Output the (x, y) coordinate of the center of the cell containing the given text.  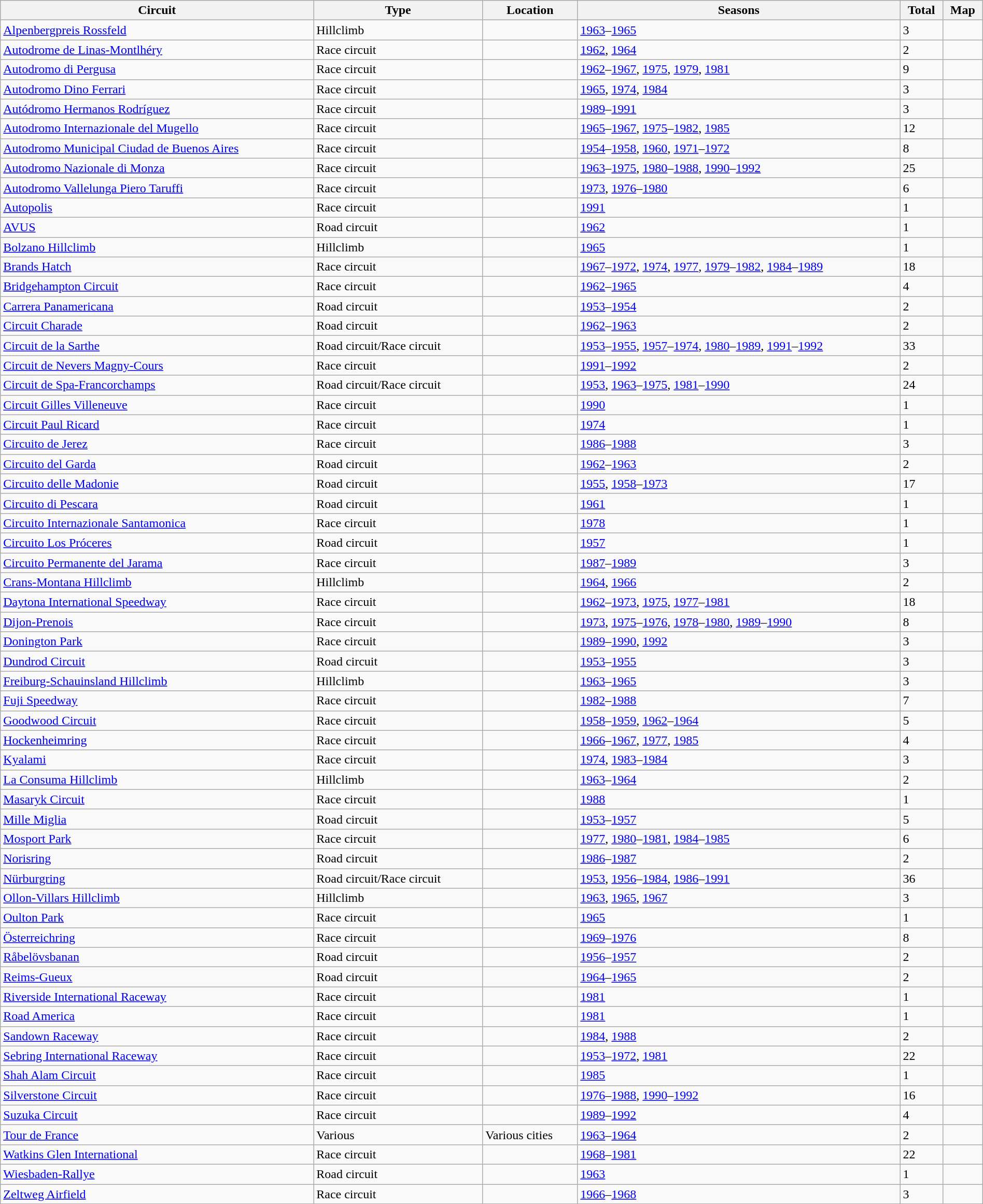
1962–1967, 1975, 1979, 1981 (739, 69)
Autodromo di Pergusa (157, 69)
Seasons (739, 10)
Reims-Gueux (157, 977)
Sebring International Raceway (157, 1056)
1961 (739, 503)
Ollon-Villars Hillclimb (157, 898)
1991 (739, 207)
1963, 1965, 1967 (739, 898)
1953, 1963–1975, 1981–1990 (739, 385)
Österreichring (157, 938)
1989–1992 (739, 1115)
1988 (739, 799)
Tour de France (157, 1135)
1963–1975, 1980–1988, 1990–1992 (739, 168)
1990 (739, 405)
Circuit de Spa-Francorchamps (157, 385)
Various cities (530, 1135)
Circuito del Garda (157, 464)
1985 (739, 1075)
Norisring (157, 858)
Carrera Panamericana (157, 306)
Circuit Charade (157, 326)
1973, 1976–1980 (739, 188)
Circuit Gilles Villeneuve (157, 405)
1989–1991 (739, 109)
1962 (739, 227)
Autopolis (157, 207)
Autodromo Vallelunga Piero Taruffi (157, 188)
Circuit (157, 10)
Circuito de Jerez (157, 444)
1989–1990, 1992 (739, 642)
Oulton Park (157, 918)
Circuito Permanente del Jarama (157, 562)
La Consuma Hillclimb (157, 780)
Bridgehampton Circuit (157, 287)
1964–1965 (739, 977)
Autodrome de Linas-Montlhéry (157, 50)
1974, 1983–1984 (739, 760)
1954–1958, 1960, 1971–1972 (739, 148)
Dundrod Circuit (157, 661)
Alpenbergpreis Rossfeld (157, 30)
Circuito Los Próceres (157, 543)
7 (921, 701)
12 (921, 129)
1987–1989 (739, 562)
Circuito Internazionale Santamonica (157, 523)
Autodromo Dino Ferrari (157, 89)
1977, 1980–1981, 1984–1985 (739, 839)
33 (921, 346)
Total (921, 10)
Autodromo Municipal Ciudad de Buenos Aires (157, 148)
1965–1967, 1975–1982, 1985 (739, 129)
1966–1968 (739, 1194)
Type (398, 10)
1974 (739, 424)
Circuit de Nevers Magny-Cours (157, 365)
1962, 1964 (739, 50)
1957 (739, 543)
Watkins Glen International (157, 1154)
Autodromo Internazionale del Mugello (157, 129)
Råbelövsbanan (157, 957)
Mille Miglia (157, 819)
9 (921, 69)
1953–1954 (739, 306)
1968–1981 (739, 1154)
1984, 1988 (739, 1036)
Kyalami (157, 760)
Autodromo Nazionale di Monza (157, 168)
Masaryk Circuit (157, 799)
Goodwood Circuit (157, 720)
1953–1955, 1957–1974, 1980–1989, 1991–1992 (739, 346)
AVUS (157, 227)
1991–1992 (739, 365)
1955, 1958–1973 (739, 484)
Dijon-Prenois (157, 622)
1953–1955 (739, 661)
Brands Hatch (157, 267)
1963 (739, 1174)
Donington Park (157, 642)
1958–1959, 1962–1964 (739, 720)
1953–1957 (739, 819)
1962–1973, 1975, 1977–1981 (739, 602)
25 (921, 168)
Riverside International Raceway (157, 997)
1976–1988, 1990–1992 (739, 1095)
1969–1976 (739, 938)
Wiesbaden-Rallye (157, 1174)
17 (921, 484)
1982–1988 (739, 701)
Sandown Raceway (157, 1036)
1953, 1956–1984, 1986–1991 (739, 879)
1978 (739, 523)
Circuito di Pescara (157, 503)
1973, 1975–1976, 1978–1980, 1989–1990 (739, 622)
Zeltweg Airfield (157, 1194)
24 (921, 385)
1953–1972, 1981 (739, 1056)
Road America (157, 1016)
Fuji Speedway (157, 701)
Crans-Montana Hillclimb (157, 583)
Autódromo Hermanos Rodríguez (157, 109)
16 (921, 1095)
Location (530, 10)
1962–1965 (739, 287)
1966–1967, 1977, 1985 (739, 740)
Silverstone Circuit (157, 1095)
1986–1988 (739, 444)
1964, 1966 (739, 583)
1965, 1974, 1984 (739, 89)
Daytona International Speedway (157, 602)
Mosport Park (157, 839)
1956–1957 (739, 957)
Shah Alam Circuit (157, 1075)
Circuit Paul Ricard (157, 424)
1967–1972, 1974, 1977, 1979–1982, 1984–1989 (739, 267)
Circuito delle Madonie (157, 484)
Nürburgring (157, 879)
Bolzano Hillclimb (157, 247)
Suzuka Circuit (157, 1115)
Circuit de la Sarthe (157, 346)
1986–1987 (739, 858)
36 (921, 879)
Freiburg-Schauinsland Hillclimb (157, 681)
Map (962, 10)
Various (398, 1135)
Hockenheimring (157, 740)
